Capture the cell that displays the provided text and extract its [x, y] central coordinate. 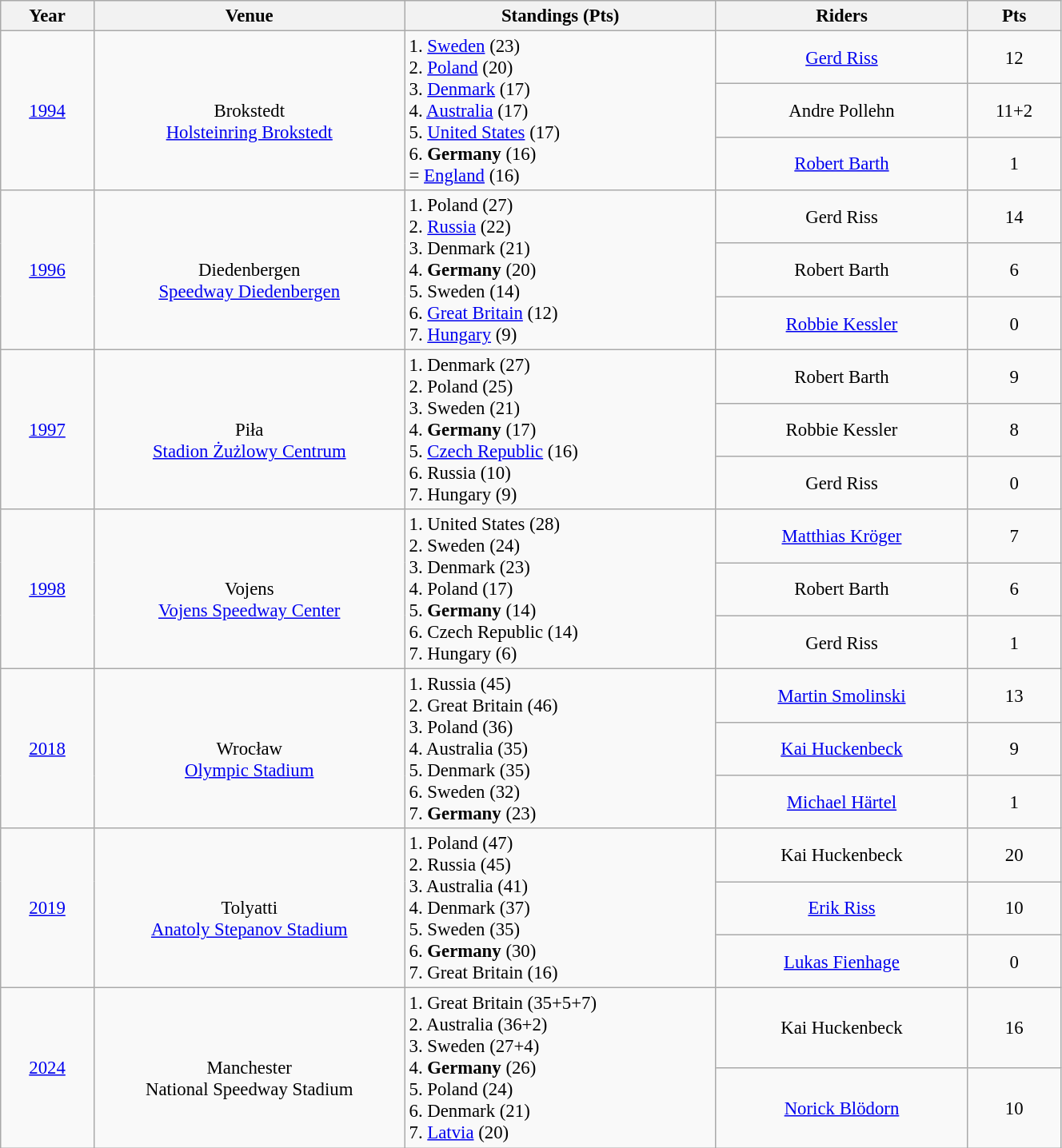
7 [1014, 536]
Lukas Fienhage [841, 963]
Norick Blödorn [841, 1108]
BrokstedtHolsteinring Brokstedt [250, 111]
Standings (Pts) [560, 16]
14 [1014, 217]
8 [1014, 430]
1. Poland (27)2. Russia (22)3. Denmark (21)4. Germany (20)5. Sweden (14)6. Great Britain (12)7. Hungary (9) [560, 270]
1998 [48, 589]
1. United States (28)2. Sweden (24)3. Denmark (23)4. Poland (17)5. Germany (14)6. Czech Republic (14)7. Hungary (6) [560, 589]
1. Denmark (27)2. Poland (25)3. Sweden (21)4. Germany (17)5. Czech Republic (16)6. Russia (10)7. Hungary (9) [560, 430]
12 [1014, 58]
VojensVojens Speedway Center [250, 589]
13 [1014, 696]
1. Russia (45)2. Great Britain (46)3. Poland (36)4. Australia (35)5. Denmark (35)6. Sweden (32)7. Germany (23) [560, 749]
1994 [48, 111]
1. Great Britain (35+5+7)2. Australia (36+2)3. Sweden (27+4)4. Germany (26)5. Poland (24)6. Denmark (21) 7. Latvia (20) [560, 1068]
2019 [48, 908]
1997 [48, 430]
Venue [250, 16]
1. Sweden (23)2. Poland (20)3. Denmark (17)4. Australia (17)5. United States (17)6. Germany (16)= England (16) [560, 111]
Matthias Kröger [841, 536]
DiedenbergenSpeedway Diedenbergen [250, 270]
PiłaStadion Żużlowy Centrum [250, 430]
WrocławOlympic Stadium [250, 749]
16 [1014, 1028]
11+2 [1014, 110]
1. Poland (47)2. Russia (45)3. Australia (41)4. Denmark (37)5. Sweden (35)6. Germany (30)7. Great Britain (16) [560, 908]
Pts [1014, 16]
Martin Smolinski [841, 696]
2018 [48, 749]
Michael Härtel [841, 803]
20 [1014, 855]
ManchesterNational Speedway Stadium [250, 1068]
Erik Riss [841, 908]
TolyattiAnatoly Stepanov Stadium [250, 908]
Year [48, 16]
Andre Pollehn [841, 110]
Riders [841, 16]
2024 [48, 1068]
1996 [48, 270]
